Identify which cell holds the provided text, then report its (x, y) central coordinate. 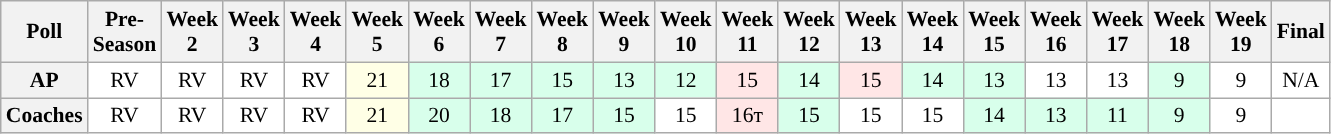
Week15 (994, 32)
Week10 (686, 32)
AP (44, 80)
12 (686, 80)
20 (439, 116)
Week2 (192, 32)
Week18 (1179, 32)
Week12 (809, 32)
Final (1301, 32)
16т (748, 116)
Week11 (748, 32)
Week7 (501, 32)
Week14 (933, 32)
Coaches (44, 116)
Week19 (1241, 32)
Week16 (1056, 32)
Week17 (1118, 32)
Week8 (562, 32)
Poll (44, 32)
Pre-Season (125, 32)
Week13 (871, 32)
Week9 (624, 32)
Week5 (377, 32)
Week6 (439, 32)
11 (1118, 116)
Week3 (254, 32)
N/A (1301, 80)
Week4 (316, 32)
